Return the [x, y] coordinate for the center point of the cell that contains the specified text.  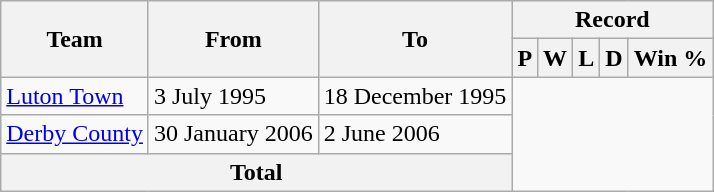
Derby County [75, 134]
Luton Town [75, 96]
30 January 2006 [233, 134]
L [586, 58]
3 July 1995 [233, 96]
2 June 2006 [415, 134]
D [614, 58]
Team [75, 39]
Total [256, 172]
Win % [670, 58]
W [556, 58]
Record [612, 20]
To [415, 39]
18 December 1995 [415, 96]
From [233, 39]
P [525, 58]
